For the text-containing cell, return its midpoint in (x, y) coordinate format. 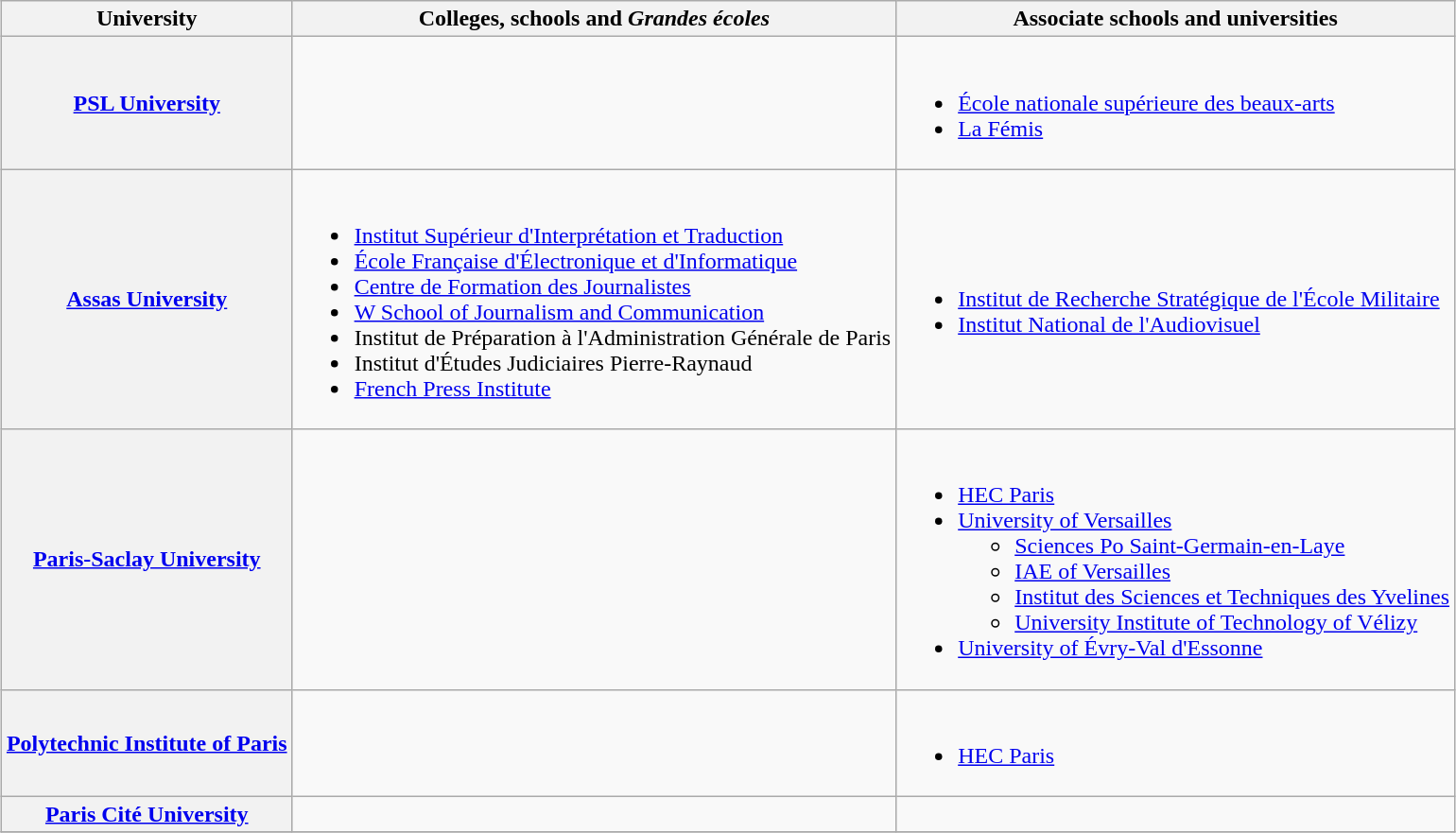
University (147, 19)
Institut de Recherche Stratégique de l'École MilitaireInstitut National de l'Audiovisuel (1176, 299)
Polytechnic Institute of Paris (147, 743)
Paris Cité University (147, 814)
Paris-Saclay University (147, 560)
HEC Paris (1176, 743)
École nationale supérieure des beaux-artsLa Fémis (1176, 103)
PSL University (147, 103)
Colleges, schools and Grandes écoles (594, 19)
Assas University (147, 299)
Associate schools and universities (1176, 19)
